Return (x, y) of the center of cell containing provided text 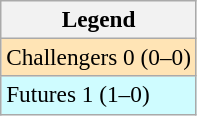
Legend (99, 19)
Challengers 0 (0–0) (99, 57)
Futures 1 (1–0) (99, 95)
